Find where the given text appears and provide that cell's center as [x, y] coordinate. 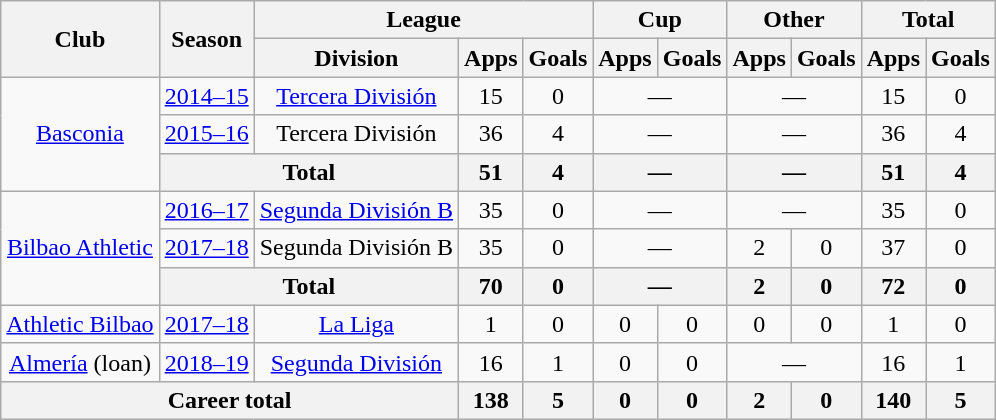
Cup [660, 20]
Basconia [80, 134]
Club [80, 39]
72 [893, 286]
Season [206, 39]
Career total [230, 400]
League [424, 20]
37 [893, 248]
70 [491, 286]
Almería (loan) [80, 362]
2016–17 [206, 210]
Segunda División [356, 362]
Athletic Bilbao [80, 324]
Other [794, 20]
140 [893, 400]
2015–16 [206, 134]
La Liga [356, 324]
138 [491, 400]
2018–19 [206, 362]
Bilbao Athletic [80, 248]
2014–15 [206, 96]
Division [356, 58]
